Return (x, y) of the center of cell containing provided text 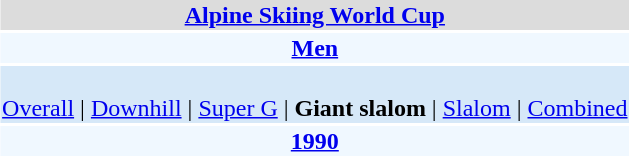
1990 (315, 141)
Men (315, 48)
Overall | Downhill | Super G | Giant slalom | Slalom | Combined (315, 94)
Alpine Skiing World Cup (315, 15)
